Output the [X, Y] coordinate of the center of the cell containing the given text.  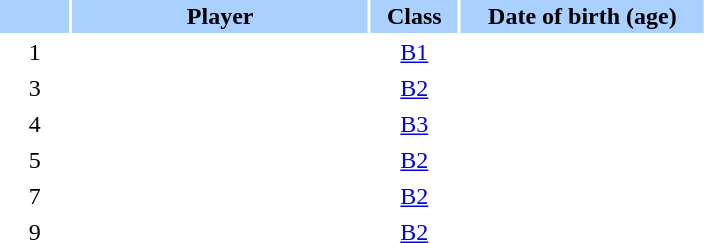
4 [34, 124]
Date of birth (age) [582, 16]
Class [414, 16]
7 [34, 196]
1 [34, 52]
B3 [414, 124]
B1 [414, 52]
Player [220, 16]
5 [34, 160]
3 [34, 88]
